Capture the cell that displays the provided text and extract its (x, y) central coordinate. 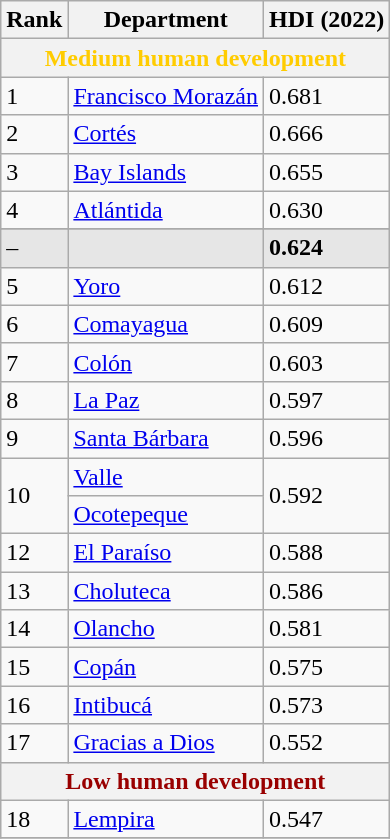
5 (34, 286)
HDI (2022) (327, 20)
La Paz (166, 400)
18 (34, 819)
6 (34, 324)
Choluteca (166, 591)
7 (34, 362)
0.575 (327, 667)
Colón (166, 362)
17 (34, 743)
13 (34, 591)
0.666 (327, 134)
Valle (166, 477)
0.630 (327, 210)
1 (34, 96)
9 (34, 438)
2 (34, 134)
10 (34, 496)
15 (34, 667)
0.573 (327, 705)
0.592 (327, 496)
4 (34, 210)
0.624 (327, 248)
Gracias a Dios (166, 743)
Olancho (166, 629)
3 (34, 172)
Comayagua (166, 324)
14 (34, 629)
0.655 (327, 172)
0.681 (327, 96)
0.586 (327, 591)
0.547 (327, 819)
0.603 (327, 362)
Copán (166, 667)
0.596 (327, 438)
Rank (34, 20)
El Paraíso (166, 553)
Low human development (196, 781)
16 (34, 705)
12 (34, 553)
Lempira (166, 819)
Department (166, 20)
Intibucá (166, 705)
Cortés (166, 134)
8 (34, 400)
Francisco Morazán (166, 96)
– (34, 248)
Ocotepeque (166, 515)
Yoro (166, 286)
0.597 (327, 400)
Atlántida (166, 210)
0.552 (327, 743)
Medium human development (196, 58)
0.609 (327, 324)
0.612 (327, 286)
Santa Bárbara (166, 438)
Bay Islands (166, 172)
0.581 (327, 629)
0.588 (327, 553)
